Search for the cell housing the specified text and yield its (x, y) center coordinate. 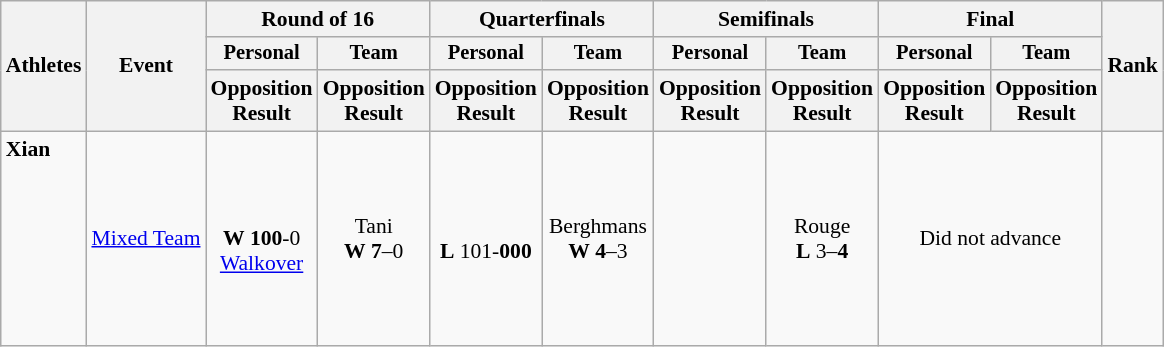
Quarterfinals (542, 19)
Semifinals (766, 19)
Final (990, 19)
Rank (1132, 66)
TaniW 7–0 (374, 239)
L 101-000 (486, 239)
Round of 16 (318, 19)
RougeL 3–4 (822, 239)
BerghmansW 4–3 (598, 239)
Mixed Team (146, 239)
Did not advance (990, 239)
Xian (44, 239)
Event (146, 66)
Athletes (44, 66)
W 100-0Walkover (262, 239)
